Identify which cell holds the provided text, then report its [X, Y] central coordinate. 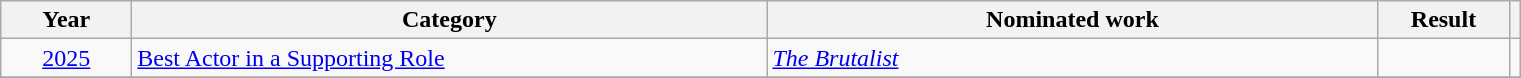
Best Actor in a Supporting Role [450, 58]
Nominated work [1072, 20]
2025 [66, 58]
Category [450, 20]
Year [66, 20]
Result [1444, 20]
The Brutalist [1072, 58]
